For the text-containing cell, return its midpoint in (X, Y) coordinate format. 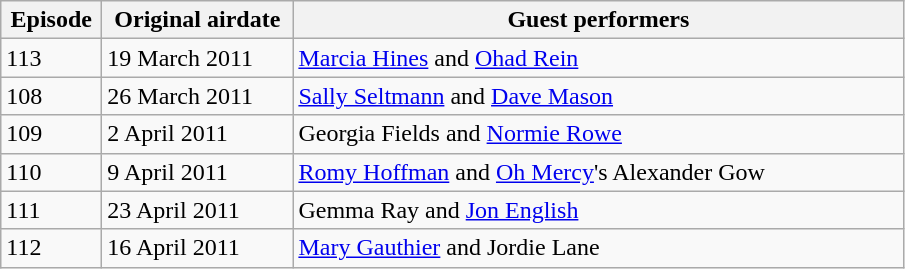
111 (52, 210)
Gemma Ray and Jon English (598, 210)
Guest performers (598, 20)
Episode (52, 20)
2 April 2011 (198, 134)
113 (52, 58)
110 (52, 172)
Mary Gauthier and Jordie Lane (598, 248)
Georgia Fields and Normie Rowe (598, 134)
9 April 2011 (198, 172)
Marcia Hines and Ohad Rein (598, 58)
Original airdate (198, 20)
108 (52, 96)
Sally Seltmann and Dave Mason (598, 96)
109 (52, 134)
112 (52, 248)
23 April 2011 (198, 210)
16 April 2011 (198, 248)
26 March 2011 (198, 96)
19 March 2011 (198, 58)
Romy Hoffman and Oh Mercy's Alexander Gow (598, 172)
